Provide the [x, y] coordinate of the cell's center where the given text is located.  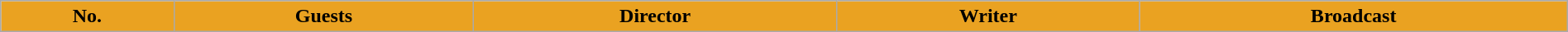
Director [655, 16]
Guests [324, 16]
No. [88, 16]
Writer [989, 16]
Broadcast [1353, 16]
